Find where the given text appears and provide that cell's center as (X, Y) coordinate. 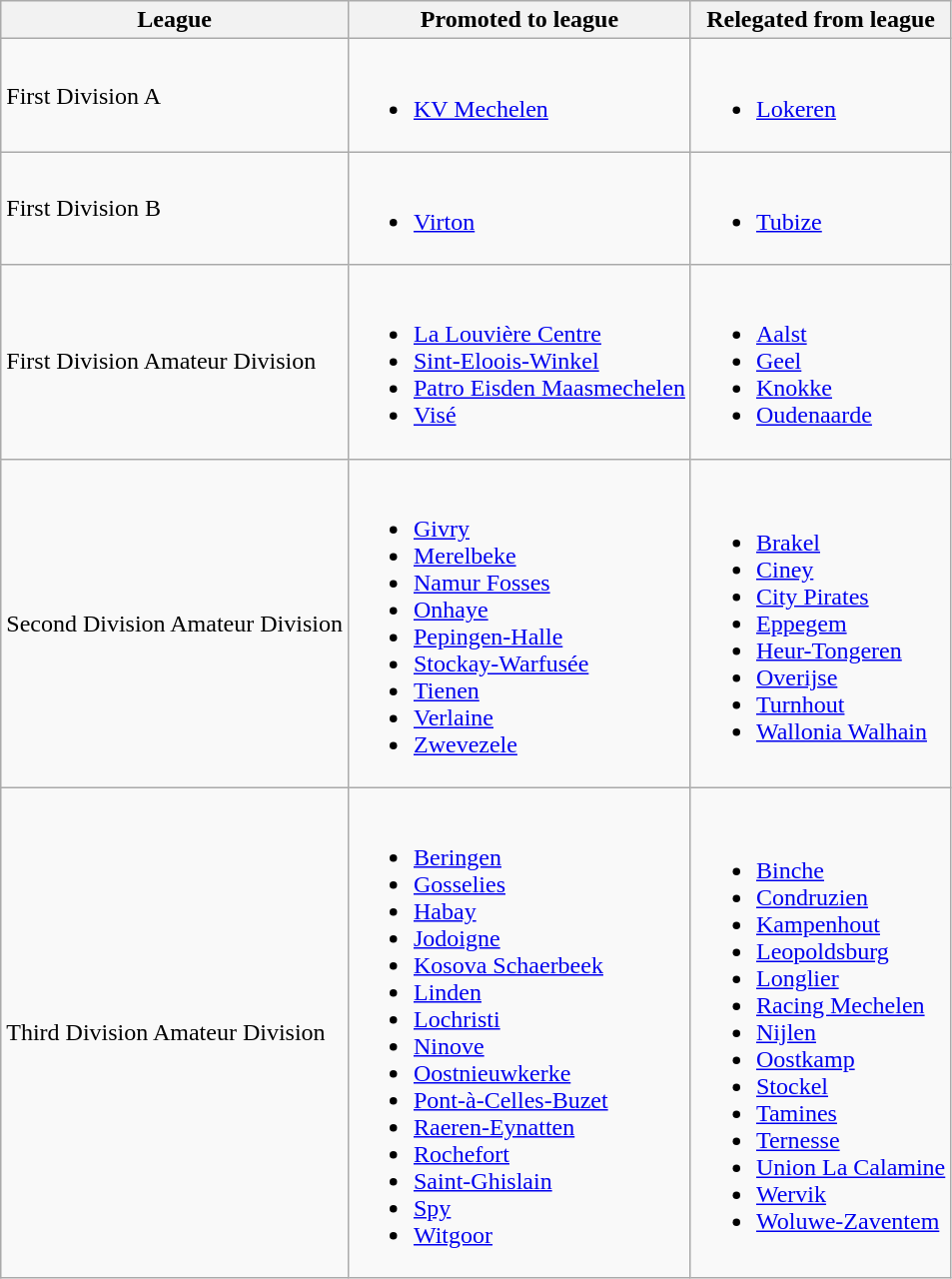
First Division Amateur Division (175, 362)
First Division A (175, 96)
BrakelCineyCity PiratesEppegemHeur-TongerenOverijseTurnhoutWallonia Walhain (820, 624)
Virton (519, 208)
KV Mechelen (519, 96)
Lokeren (820, 96)
First Division B (175, 208)
GivryMerelbekeNamur FossesOnhayePepingen-HalleStockay-WarfuséeTienenVerlaineZwevezele (519, 624)
AalstGeelKnokkeOudenaarde (820, 362)
Promoted to league (519, 20)
BincheCondruzienKampenhoutLeopoldsburgLonglierRacing MechelenNijlenOostkampStockelTaminesTernesseUnion La CalamineWervikWoluwe-Zaventem (820, 1033)
Tubize (820, 208)
Relegated from league (820, 20)
Second Division Amateur Division (175, 624)
La Louvière CentreSint-Eloois-WinkelPatro Eisden MaasmechelenVisé (519, 362)
Third Division Amateur Division (175, 1033)
BeringenGosseliesHabayJodoigneKosova SchaerbeekLindenLochristiNinoveOostnieuwkerkePont-à-Celles-BuzetRaeren-EynattenRochefortSaint-GhislainSpyWitgoor (519, 1033)
League (175, 20)
